Detect which cell encompasses the target text, then output its (X, Y) center coordinate. 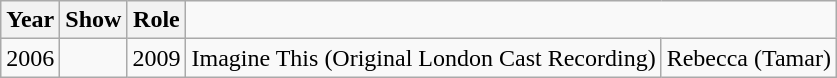
Year (30, 20)
Role (156, 20)
2009 (156, 58)
Show (94, 20)
2006 (30, 58)
Imagine This (Original London Cast Recording) (424, 58)
Rebecca (Tamar) (748, 58)
